Determine the [x, y] coordinate at the center of the cell enclosing the given text.  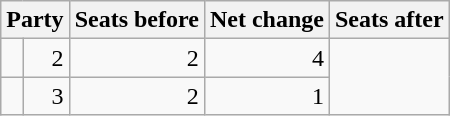
Seats before [136, 20]
Party [35, 20]
Seats after [389, 20]
Net change [266, 20]
3 [46, 96]
4 [266, 58]
1 [266, 96]
